Output the (X, Y) coordinate of the center of the cell containing the given text.  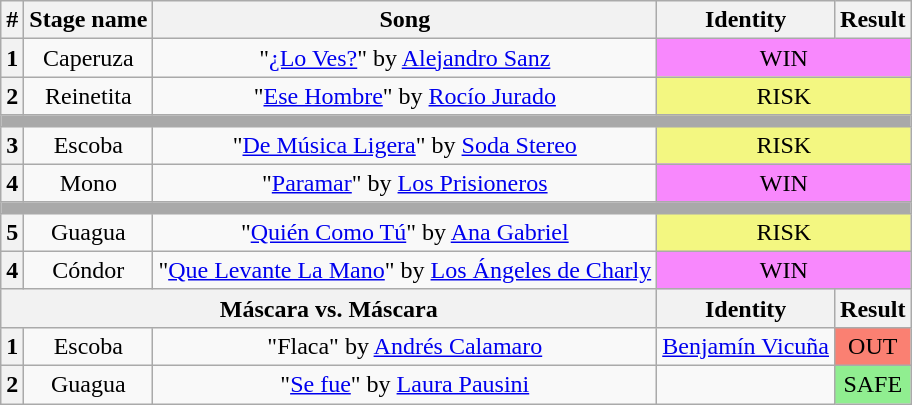
Reinetita (88, 96)
3 (12, 145)
"Paramar" by Los Prisioneros (405, 183)
Stage name (88, 20)
Cóndor (88, 270)
"Flaca" by Andrés Calamaro (405, 346)
OUT (873, 346)
Benjamín Vicuña (746, 346)
"Quién Como Tú" by Ana Gabriel (405, 232)
Máscara vs. Máscara (329, 308)
Caperuza (88, 58)
Song (405, 20)
"Ese Hombre" by Rocío Jurado (405, 96)
Mono (88, 183)
"De Música Ligera" by Soda Stereo (405, 145)
5 (12, 232)
SAFE (873, 384)
"¿Lo Ves?" by Alejandro Sanz (405, 58)
"Que Levante La Mano" by Los Ángeles de Charly (405, 270)
# (12, 20)
"Se fue" by Laura Pausini (405, 384)
